Return [X, Y] of the center of cell containing provided text 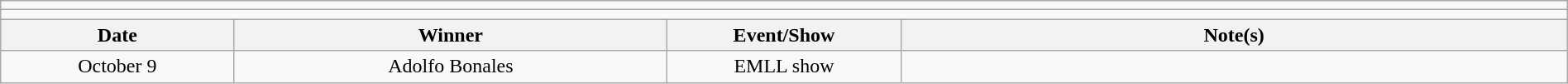
October 9 [117, 67]
Event/Show [784, 35]
Note(s) [1234, 35]
EMLL show [784, 67]
Date [117, 35]
Winner [451, 35]
Adolfo Bonales [451, 67]
